Search for the cell housing the specified text and yield its (X, Y) center coordinate. 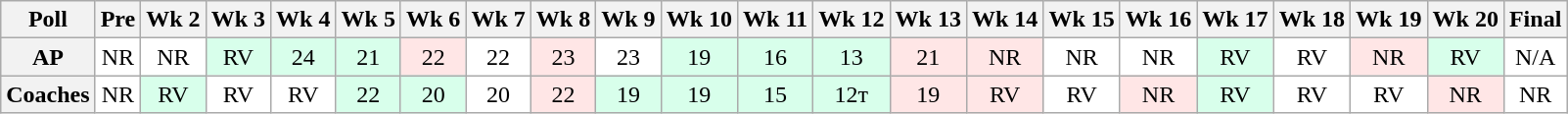
Wk 3 (238, 20)
Wk 14 (1004, 20)
N/A (1535, 57)
Pre (117, 20)
Wk 10 (699, 20)
Wk 12 (852, 20)
Wk 9 (628, 20)
Wk 5 (368, 20)
Wk 11 (775, 20)
Final (1535, 20)
Wk 18 (1312, 20)
Wk 19 (1389, 20)
24 (303, 57)
Wk 20 (1465, 20)
16 (775, 57)
AP (48, 57)
Wk 7 (498, 20)
Wk 8 (563, 20)
Wk 15 (1082, 20)
15 (775, 94)
Wk 17 (1235, 20)
12т (852, 94)
Coaches (48, 94)
Wk 2 (173, 20)
13 (852, 57)
Wk 4 (303, 20)
Wk 16 (1158, 20)
Wk 6 (433, 20)
Poll (48, 20)
Wk 13 (928, 20)
